Pinpoint the cell where the given text exists, returning its [x, y] midpoint coordinate. 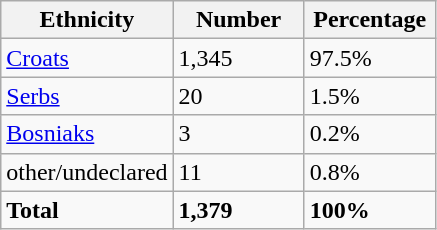
1,345 [238, 58]
Serbs [87, 96]
Percentage [370, 20]
3 [238, 134]
0.2% [370, 134]
20 [238, 96]
97.5% [370, 58]
Bosniaks [87, 134]
Ethnicity [87, 20]
Number [238, 20]
other/undeclared [87, 172]
1,379 [238, 210]
100% [370, 210]
11 [238, 172]
Croats [87, 58]
1.5% [370, 96]
Total [87, 210]
0.8% [370, 172]
